From the cell containing the given text, extract its center point as [x, y] coordinate. 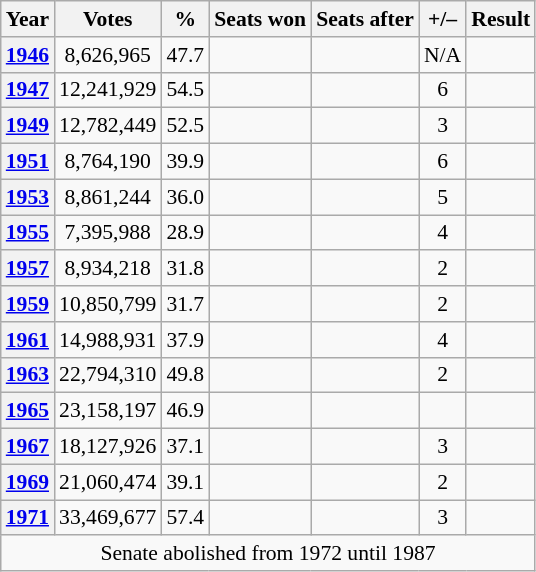
7,395,988 [108, 233]
Senate abolished from 1972 until 1987 [268, 554]
47.7 [185, 55]
1949 [28, 126]
1951 [28, 162]
37.9 [185, 340]
54.5 [185, 90]
22,794,310 [108, 375]
14,988,931 [108, 340]
1959 [28, 304]
31.7 [185, 304]
23,158,197 [108, 411]
1955 [28, 233]
Votes [108, 19]
1965 [28, 411]
31.8 [185, 269]
+/– [442, 19]
Seats after [365, 19]
1961 [28, 340]
37.1 [185, 447]
1969 [28, 482]
8,764,190 [108, 162]
% [185, 19]
8,626,965 [108, 55]
28.9 [185, 233]
Year [28, 19]
8,861,244 [108, 197]
18,127,926 [108, 447]
N/A [442, 55]
39.1 [185, 482]
5 [442, 197]
36.0 [185, 197]
12,782,449 [108, 126]
1963 [28, 375]
52.5 [185, 126]
49.8 [185, 375]
57.4 [185, 518]
Seats won [260, 19]
1947 [28, 90]
8,934,218 [108, 269]
12,241,929 [108, 90]
1953 [28, 197]
10,850,799 [108, 304]
1971 [28, 518]
21,060,474 [108, 482]
1946 [28, 55]
46.9 [185, 411]
1957 [28, 269]
Result [500, 19]
39.9 [185, 162]
1967 [28, 447]
33,469,677 [108, 518]
